Scan for the cell matching the given text and deliver its (X, Y) coordinate at center. 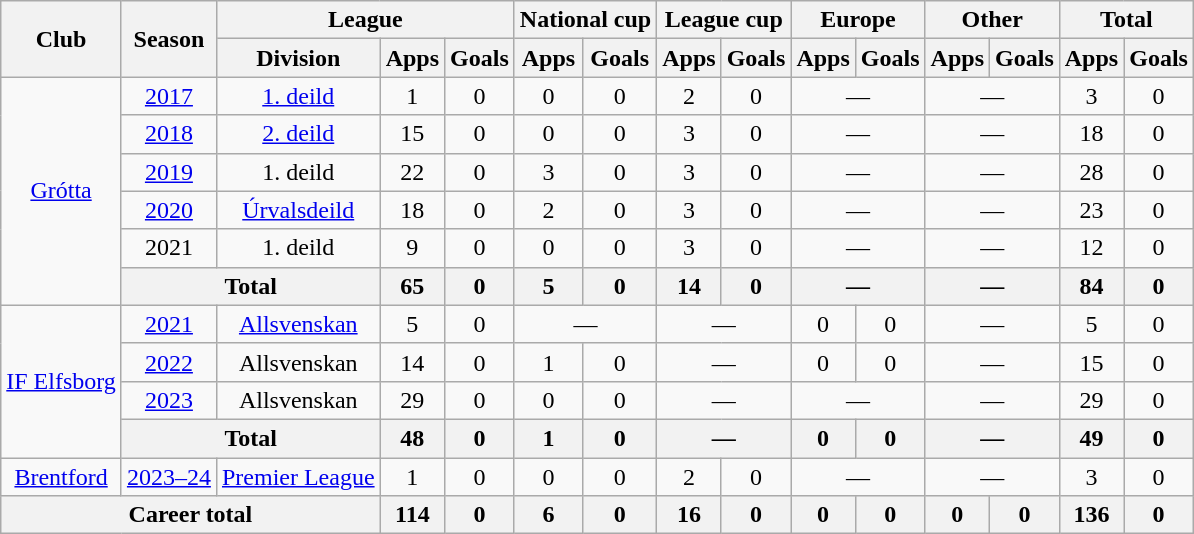
2022 (168, 362)
League (365, 20)
Other (992, 20)
2019 (168, 172)
49 (1091, 438)
Career total (190, 515)
84 (1091, 286)
2023 (168, 400)
Europe (858, 20)
IF Elfsborg (62, 381)
Brentford (62, 477)
65 (412, 286)
League cup (724, 20)
Grótta (62, 191)
6 (548, 515)
48 (412, 438)
National cup (585, 20)
2020 (168, 210)
2. deild (298, 134)
12 (1091, 248)
Season (168, 39)
2023–24 (168, 477)
22 (412, 172)
28 (1091, 172)
Club (62, 39)
23 (1091, 210)
2018 (168, 134)
Úrvalsdeild (298, 210)
9 (412, 248)
2017 (168, 96)
114 (412, 515)
16 (689, 515)
Premier League (298, 477)
Division (298, 58)
136 (1091, 515)
